From the cell containing the given text, extract its center point as [X, Y] coordinate. 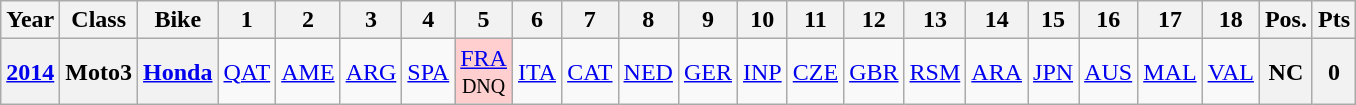
GER [708, 72]
9 [708, 20]
AUS [1108, 72]
ARA [997, 72]
Bike [178, 20]
4 [428, 20]
11 [815, 20]
Moto3 [99, 72]
2 [308, 20]
16 [1108, 20]
15 [1054, 20]
ARG [371, 72]
0 [1334, 72]
Year [30, 20]
2014 [30, 72]
14 [997, 20]
Pos. [1286, 20]
12 [874, 20]
JPN [1054, 72]
INP [762, 72]
SPA [428, 72]
VAL [1230, 72]
18 [1230, 20]
7 [590, 20]
NC [1286, 72]
MAL [1170, 72]
ITA [536, 72]
6 [536, 20]
NED [648, 72]
13 [935, 20]
FRADNQ [484, 72]
10 [762, 20]
CZE [815, 72]
8 [648, 20]
CAT [590, 72]
3 [371, 20]
AME [308, 72]
5 [484, 20]
1 [247, 20]
Class [99, 20]
17 [1170, 20]
Honda [178, 72]
RSM [935, 72]
GBR [874, 72]
QAT [247, 72]
Pts [1334, 20]
